Identify which cell holds the provided text, then report its [X, Y] central coordinate. 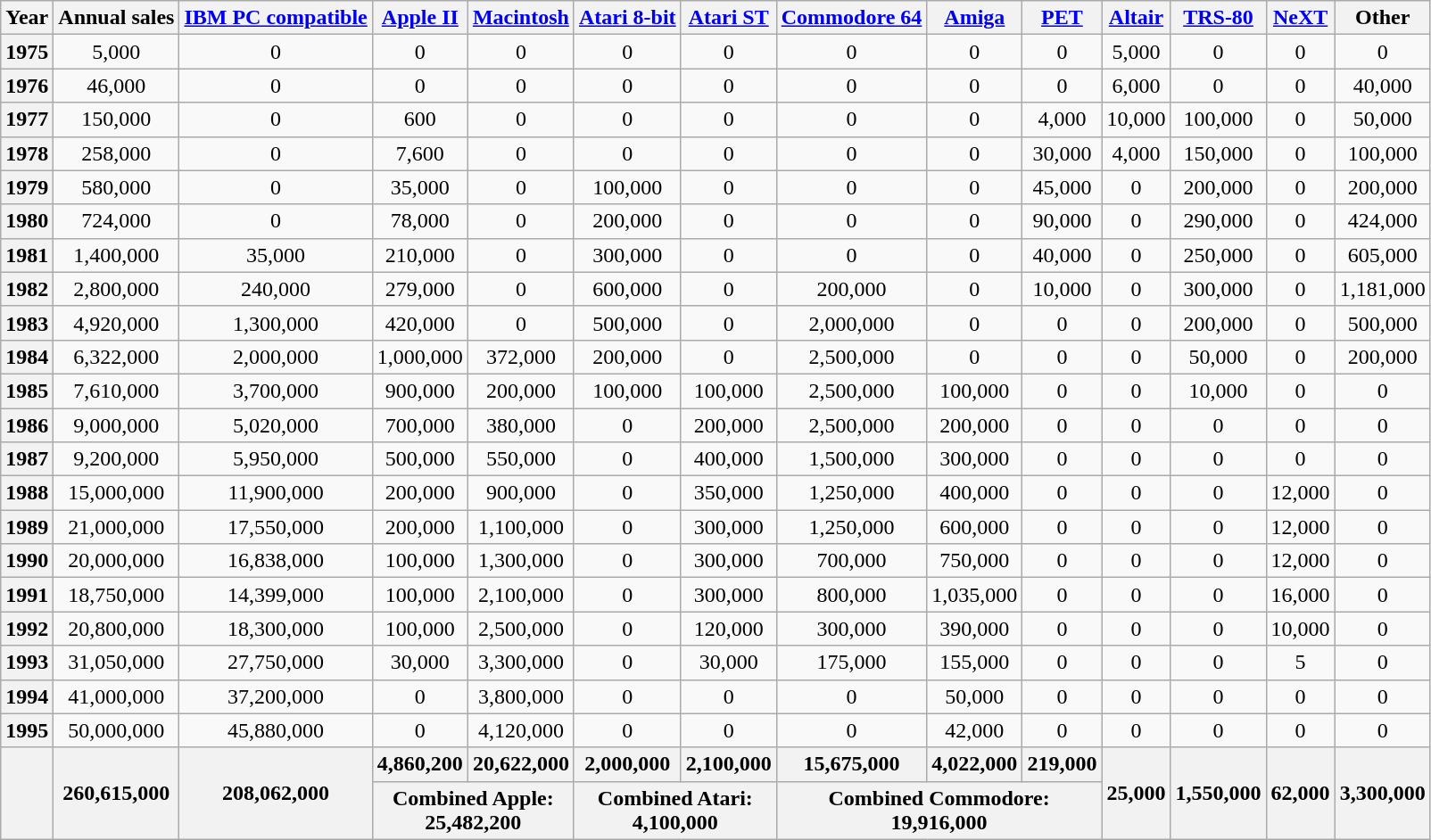
290,000 [1219, 221]
14,399,000 [276, 595]
1,400,000 [116, 255]
Commodore 64 [851, 18]
20,800,000 [116, 629]
Amiga [974, 18]
600 [419, 119]
372,000 [521, 357]
350,000 [728, 493]
27,750,000 [276, 663]
580,000 [116, 187]
1978 [27, 153]
390,000 [974, 629]
1987 [27, 459]
Atari ST [728, 18]
42,000 [974, 730]
260,615,000 [116, 794]
5,020,000 [276, 425]
208,062,000 [276, 794]
IBM PC compatible [276, 18]
240,000 [276, 289]
1,035,000 [974, 595]
1989 [27, 527]
1982 [27, 289]
1983 [27, 323]
219,000 [1062, 764]
4,022,000 [974, 764]
800,000 [851, 595]
1984 [27, 357]
1,550,000 [1219, 794]
1991 [27, 595]
1,500,000 [851, 459]
5,950,000 [276, 459]
18,750,000 [116, 595]
5 [1301, 663]
7,600 [419, 153]
37,200,000 [276, 696]
18,300,000 [276, 629]
2,800,000 [116, 289]
258,000 [116, 153]
1981 [27, 255]
550,000 [521, 459]
1975 [27, 52]
16,838,000 [276, 561]
6,000 [1137, 86]
750,000 [974, 561]
Year [27, 18]
155,000 [974, 663]
15,000,000 [116, 493]
1979 [27, 187]
1986 [27, 425]
3,800,000 [521, 696]
380,000 [521, 425]
NeXT [1301, 18]
15,675,000 [851, 764]
20,622,000 [521, 764]
1985 [27, 391]
Atari 8-bit [627, 18]
17,550,000 [276, 527]
4,120,000 [521, 730]
46,000 [116, 86]
9,200,000 [116, 459]
605,000 [1383, 255]
724,000 [116, 221]
31,050,000 [116, 663]
20,000,000 [116, 561]
1994 [27, 696]
62,000 [1301, 794]
1,181,000 [1383, 289]
175,000 [851, 663]
1976 [27, 86]
7,610,000 [116, 391]
25,000 [1137, 794]
210,000 [419, 255]
Annual sales [116, 18]
Combined Atari:4,100,000 [674, 810]
21,000,000 [116, 527]
PET [1062, 18]
3,700,000 [276, 391]
41,000,000 [116, 696]
4,860,200 [419, 764]
45,880,000 [276, 730]
1990 [27, 561]
279,000 [419, 289]
11,900,000 [276, 493]
1992 [27, 629]
Combined Commodore:19,916,000 [939, 810]
1995 [27, 730]
Apple II [419, 18]
Macintosh [521, 18]
78,000 [419, 221]
424,000 [1383, 221]
420,000 [419, 323]
1977 [27, 119]
1,100,000 [521, 527]
4,920,000 [116, 323]
1980 [27, 221]
90,000 [1062, 221]
250,000 [1219, 255]
50,000,000 [116, 730]
1,000,000 [419, 357]
Combined Apple:25,482,200 [473, 810]
9,000,000 [116, 425]
Other [1383, 18]
45,000 [1062, 187]
1988 [27, 493]
120,000 [728, 629]
1993 [27, 663]
Altair [1137, 18]
TRS-80 [1219, 18]
6,322,000 [116, 357]
16,000 [1301, 595]
